For the text-containing cell, return its midpoint in [x, y] coordinate format. 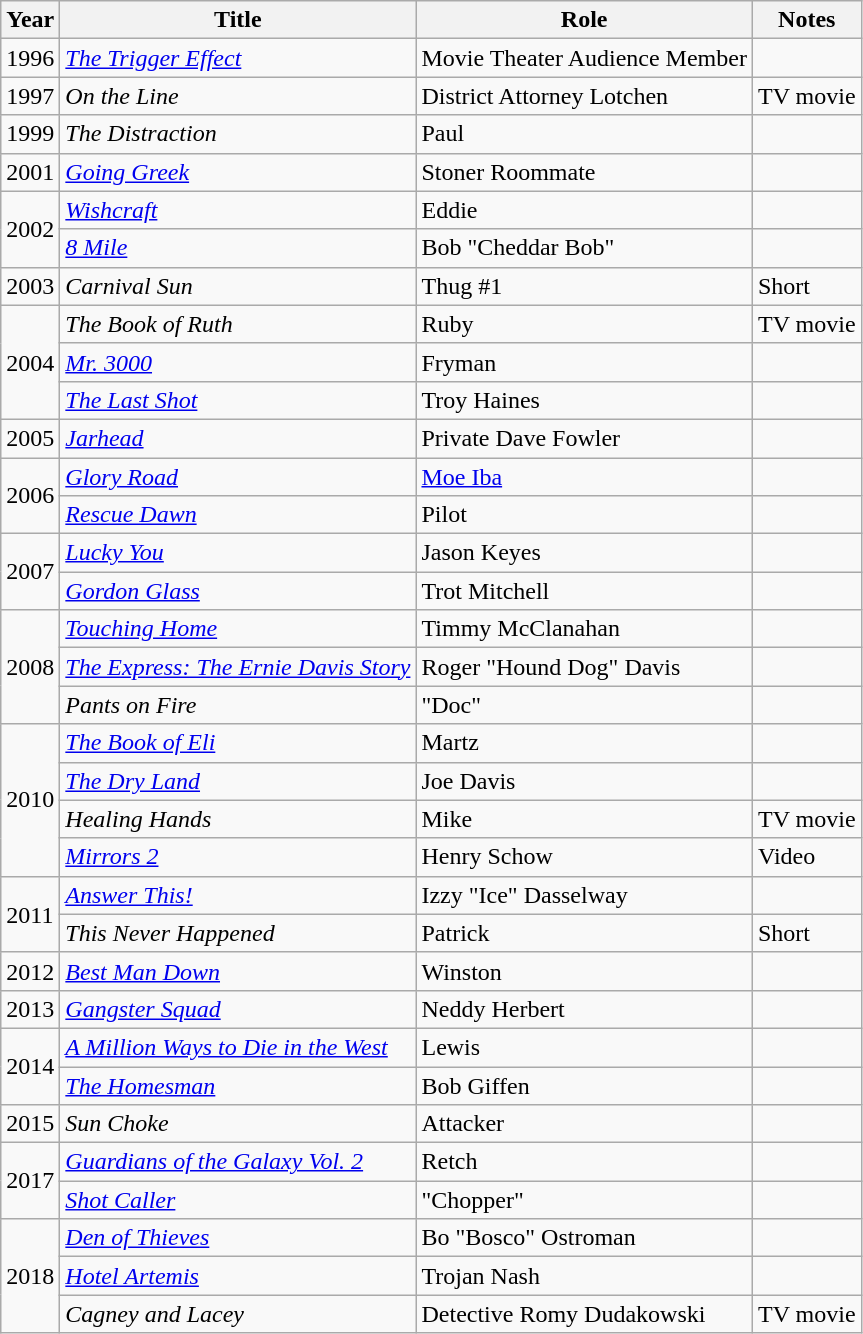
The Trigger Effect [238, 58]
Answer This! [238, 895]
The Dry Land [238, 781]
Lewis [584, 1047]
Joe Davis [584, 781]
Private Dave Fowler [584, 438]
2005 [30, 438]
Detective Romy Dudakowski [584, 1314]
Pants on Fire [238, 705]
Stoner Roommate [584, 172]
Winston [584, 971]
Gangster Squad [238, 1009]
2017 [30, 1181]
Role [584, 20]
Moe Iba [584, 477]
1997 [30, 96]
The Distraction [238, 134]
Bob "Cheddar Bob" [584, 248]
Ruby [584, 324]
On the Line [238, 96]
Bob Giffen [584, 1085]
Mirrors 2 [238, 857]
2006 [30, 496]
The Book of Ruth [238, 324]
Eddie [584, 210]
Patrick [584, 933]
Paul [584, 134]
Jarhead [238, 438]
1996 [30, 58]
Going Greek [238, 172]
Jason Keyes [584, 553]
The Homesman [238, 1085]
Pilot [584, 515]
Timmy McClanahan [584, 629]
2002 [30, 229]
Lucky You [238, 553]
2012 [30, 971]
A Million Ways to Die in the West [238, 1047]
Carnival Sun [238, 286]
Glory Road [238, 477]
The Book of Eli [238, 743]
2008 [30, 667]
Cagney and Lacey [238, 1314]
Mike [584, 819]
Year [30, 20]
The Last Shot [238, 400]
2014 [30, 1066]
District Attorney Lotchen [584, 96]
Neddy Herbert [584, 1009]
Bo "Bosco" Ostroman [584, 1238]
Troy Haines [584, 400]
Fryman [584, 362]
2013 [30, 1009]
2010 [30, 800]
2007 [30, 572]
Den of Thieves [238, 1238]
Retch [584, 1162]
Guardians of the Galaxy Vol. 2 [238, 1162]
This Never Happened [238, 933]
Martz [584, 743]
Touching Home [238, 629]
Rescue Dawn [238, 515]
Sun Choke [238, 1124]
Trojan Nash [584, 1276]
2004 [30, 362]
Trot Mitchell [584, 591]
2011 [30, 914]
Thug #1 [584, 286]
Izzy "Ice" Dasselway [584, 895]
1999 [30, 134]
2018 [30, 1276]
"Chopper" [584, 1200]
2015 [30, 1124]
Roger "Hound Dog" Davis [584, 667]
2003 [30, 286]
Attacker [584, 1124]
Video [806, 857]
Notes [806, 20]
Mr. 3000 [238, 362]
Hotel Artemis [238, 1276]
Wishcraft [238, 210]
Healing Hands [238, 819]
"Doc" [584, 705]
Title [238, 20]
Movie Theater Audience Member [584, 58]
Best Man Down [238, 971]
Shot Caller [238, 1200]
8 Mile [238, 248]
2001 [30, 172]
Gordon Glass [238, 591]
Henry Schow [584, 857]
The Express: The Ernie Davis Story [238, 667]
